Detect which cell encompasses the target text, then output its [X, Y] center coordinate. 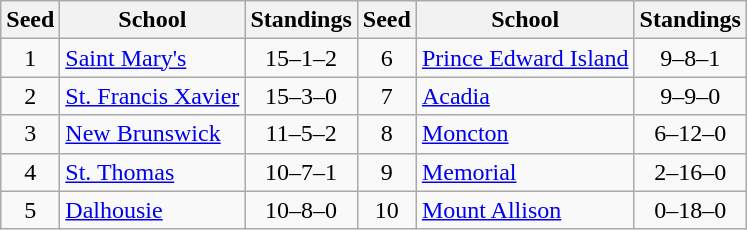
10–8–0 [301, 210]
2–16–0 [690, 172]
Saint Mary's [152, 58]
St. Francis Xavier [152, 96]
0–18–0 [690, 210]
10 [386, 210]
6 [386, 58]
9–9–0 [690, 96]
2 [30, 96]
9–8–1 [690, 58]
1 [30, 58]
15–3–0 [301, 96]
8 [386, 134]
Prince Edward Island [525, 58]
3 [30, 134]
St. Thomas [152, 172]
New Brunswick [152, 134]
7 [386, 96]
9 [386, 172]
6–12–0 [690, 134]
11–5–2 [301, 134]
Acadia [525, 96]
Mount Allison [525, 210]
10–7–1 [301, 172]
Dalhousie [152, 210]
15–1–2 [301, 58]
Memorial [525, 172]
4 [30, 172]
Moncton [525, 134]
5 [30, 210]
